Search for the cell housing the specified text and yield its (x, y) center coordinate. 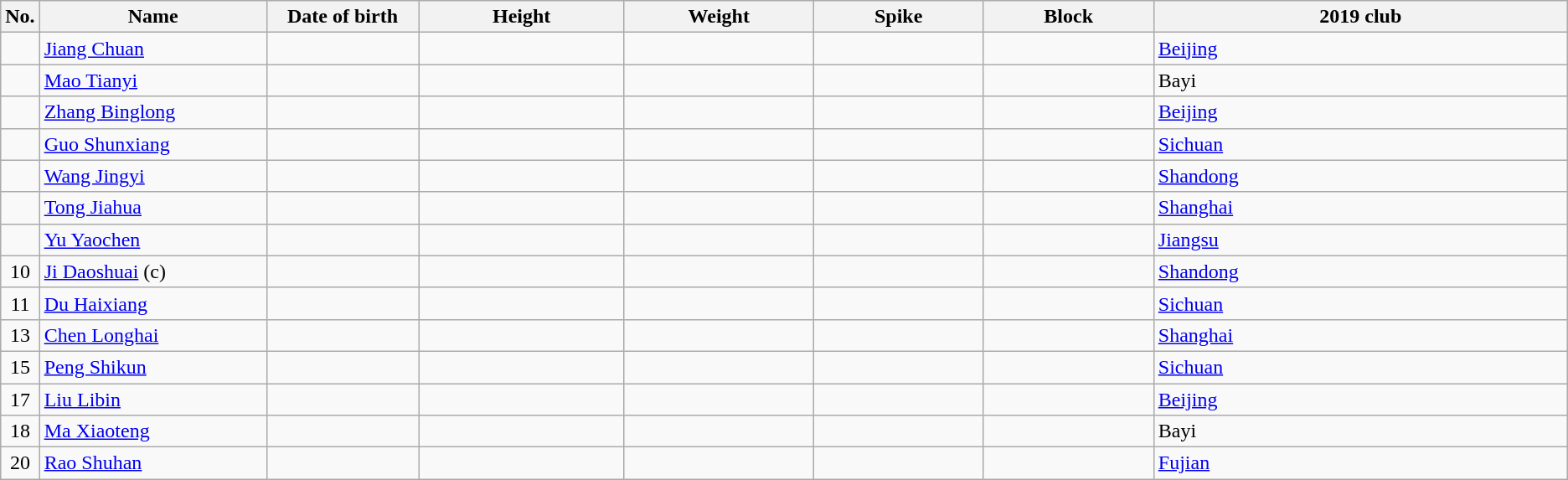
Ji Daoshuai (c) (152, 271)
18 (20, 431)
Height (522, 17)
Yu Yaochen (152, 240)
Wang Jingyi (152, 176)
Du Haixiang (152, 303)
Rao Shuhan (152, 463)
Zhang Binglong (152, 112)
20 (20, 463)
Peng Shikun (152, 367)
Jiang Chuan (152, 49)
15 (20, 367)
11 (20, 303)
Ma Xiaoteng (152, 431)
Date of birth (343, 17)
Name (152, 17)
Fujian (1360, 463)
Guo Shunxiang (152, 144)
17 (20, 400)
Chen Longhai (152, 335)
Tong Jiahua (152, 208)
Liu Libin (152, 400)
13 (20, 335)
Spike (898, 17)
Mao Tianyi (152, 80)
Jiangsu (1360, 240)
2019 club (1360, 17)
No. (20, 17)
10 (20, 271)
Block (1069, 17)
Weight (719, 17)
